Return the (x, y) coordinate for the center point of the cell that contains the specified text.  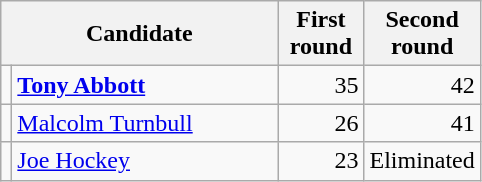
Joe Hockey (145, 161)
Malcolm Turnbull (145, 123)
Eliminated (422, 161)
First round (321, 34)
41 (422, 123)
35 (321, 85)
Tony Abbott (145, 85)
Second round (422, 34)
42 (422, 85)
26 (321, 123)
23 (321, 161)
Candidate (140, 34)
